Return (X, Y) of the center of cell containing provided text 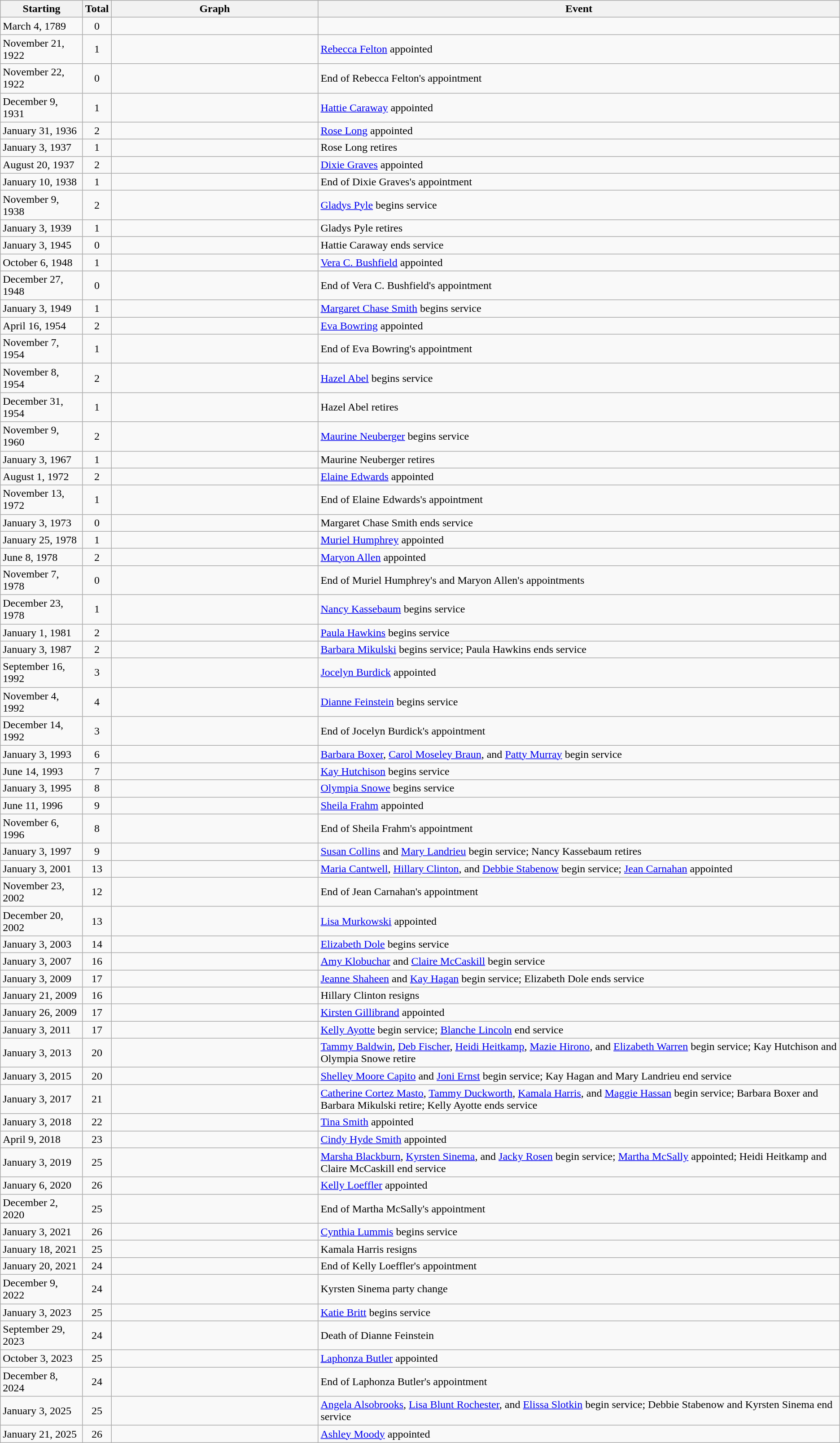
End of Vera C. Bushfield's appointment (579, 285)
December 20, 2002 (42, 921)
January 3, 1993 (42, 754)
November 22, 1922 (42, 78)
End of Laphonza Butler's appointment (579, 1382)
March 4, 1789 (42, 26)
Susan Collins and Mary Landrieu begin service; Nancy Kassebaum retires (579, 852)
Gladys Pyle retires (579, 228)
April 9, 2018 (42, 1139)
23 (97, 1139)
Dixie Graves appointed (579, 165)
January 26, 2009 (42, 1013)
Gladys Pyle begins service (579, 205)
January 3, 2018 (42, 1122)
November 6, 1996 (42, 828)
7 (97, 771)
End of Sheila Frahm's appointment (579, 828)
January 3, 2009 (42, 979)
December 14, 1992 (42, 731)
January 3, 2025 (42, 1411)
January 6, 2020 (42, 1185)
January 3, 1937 (42, 148)
Jeanne Shaheen and Kay Hagan begin service; Elizabeth Dole ends service (579, 979)
Paula Hawkins begins service (579, 632)
January 3, 1949 (42, 309)
Cindy Hyde Smith appointed (579, 1139)
Kyrsten Sinema party change (579, 1289)
Event (579, 9)
Starting (42, 9)
Maurine Neuberger begins service (579, 436)
End of Kelly Loeffler's appointment (579, 1266)
January 3, 1967 (42, 459)
Maurine Neuberger retires (579, 459)
Kay Hutchison begins service (579, 771)
Shelley Moore Capito and Joni Ernst begin service; Kay Hagan and Mary Landrieu end service (579, 1076)
January 3, 2023 (42, 1312)
Hazel Abel retires (579, 407)
End of Elaine Edwards's appointment (579, 500)
4 (97, 702)
End of Rebecca Felton's appointment (579, 78)
December 27, 1948 (42, 285)
End of Eva Bowring's appointment (579, 349)
December 9, 1931 (42, 108)
Dianne Feinstein begins service (579, 702)
June 11, 1996 (42, 805)
October 3, 2023 (42, 1359)
October 6, 1948 (42, 262)
Elaine Edwards appointed (579, 477)
12 (97, 892)
End of Muriel Humphrey's and Maryon Allen's appointments (579, 580)
December 2, 2020 (42, 1209)
Jocelyn Burdick appointed (579, 673)
Olympia Snowe begins service (579, 788)
End of Jocelyn Burdick's appointment (579, 731)
June 14, 1993 (42, 771)
December 9, 2022 (42, 1289)
November 9, 1938 (42, 205)
Hattie Caraway ends service (579, 245)
August 1, 1972 (42, 477)
Tina Smith appointed (579, 1122)
December 31, 1954 (42, 407)
January 3, 2001 (42, 869)
November 7, 1978 (42, 580)
December 8, 2024 (42, 1382)
January 3, 1997 (42, 852)
January 3, 2021 (42, 1232)
September 29, 2023 (42, 1335)
Rose Long appointed (579, 131)
End of Martha McSally's appointment (579, 1209)
January 3, 2019 (42, 1162)
November 23, 2002 (42, 892)
January 31, 1936 (42, 131)
January 3, 1995 (42, 788)
22 (97, 1122)
January 21, 2025 (42, 1434)
Total (97, 9)
January 18, 2021 (42, 1249)
14 (97, 944)
January 25, 1978 (42, 540)
January 3, 1987 (42, 650)
Elizabeth Dole begins service (579, 944)
Rose Long retires (579, 148)
August 20, 1937 (42, 165)
End of Dixie Graves's appointment (579, 182)
Cynthia Lummis begins service (579, 1232)
Hazel Abel begins service (579, 378)
January 3, 2007 (42, 961)
Margaret Chase Smith begins service (579, 309)
Katie Britt begins service (579, 1312)
Maryon Allen appointed (579, 557)
Kelly Loeffler appointed (579, 1185)
April 16, 1954 (42, 326)
Lisa Murkowski appointed (579, 921)
Tammy Baldwin, Deb Fischer, Heidi Heitkamp, Mazie Hirono, and Elizabeth Warren begin service; Kay Hutchison and Olympia Snowe retire (579, 1053)
January 3, 1945 (42, 245)
Margaret Chase Smith ends service (579, 523)
Laphonza Butler appointed (579, 1359)
September 16, 1992 (42, 673)
November 13, 1972 (42, 500)
November 9, 1960 (42, 436)
Death of Dianne Feinstein (579, 1335)
January 20, 2021 (42, 1266)
January 3, 2003 (42, 944)
January 3, 2013 (42, 1053)
January 1, 1981 (42, 632)
Ashley Moody appointed (579, 1434)
January 3, 2017 (42, 1099)
June 8, 1978 (42, 557)
November 7, 1954 (42, 349)
Kelly Ayotte begin service; Blanche Lincoln end service (579, 1030)
January 3, 1973 (42, 523)
Sheila Frahm appointed (579, 805)
January 3, 2011 (42, 1030)
21 (97, 1099)
6 (97, 754)
January 3, 2015 (42, 1076)
End of Jean Carnahan's appointment (579, 892)
Graph (214, 9)
November 8, 1954 (42, 378)
Marsha Blackburn, Kyrsten Sinema, and Jacky Rosen begin service; Martha McSally appointed; Heidi Heitkamp and Claire McCaskill end service (579, 1162)
Muriel Humphrey appointed (579, 540)
Kamala Harris resigns (579, 1249)
Maria Cantwell, Hillary Clinton, and Debbie Stabenow begin service; Jean Carnahan appointed (579, 869)
December 23, 1978 (42, 609)
January 10, 1938 (42, 182)
January 3, 1939 (42, 228)
Barbara Mikulski begins service; Paula Hawkins ends service (579, 650)
January 21, 2009 (42, 996)
Hillary Clinton resigns (579, 996)
Hattie Caraway appointed (579, 108)
November 4, 1992 (42, 702)
Eva Bowring appointed (579, 326)
Nancy Kassebaum begins service (579, 609)
Barbara Boxer, Carol Moseley Braun, and Patty Murray begin service (579, 754)
November 21, 1922 (42, 49)
Rebecca Felton appointed (579, 49)
Amy Klobuchar and Claire McCaskill begin service (579, 961)
Kirsten Gillibrand appointed (579, 1013)
Vera C. Bushfield appointed (579, 262)
Angela Alsobrooks, Lisa Blunt Rochester, and Elissa Slotkin begin service; Debbie Stabenow and Kyrsten Sinema end service (579, 1411)
